Find where the given text appears and provide that cell's center as (X, Y) coordinate. 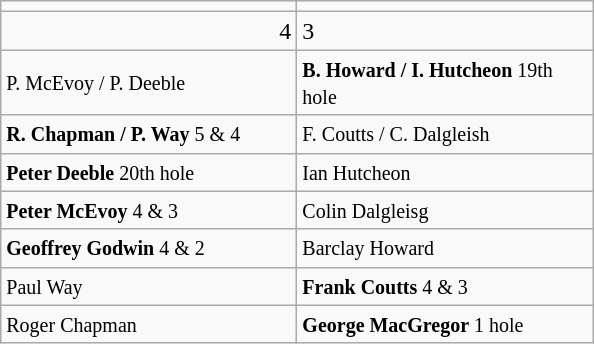
George MacGregor 1 hole (445, 324)
Barclay Howard (445, 248)
Peter Deeble 20th hole (149, 172)
R. Chapman / P. Way 5 & 4 (149, 134)
Paul Way (149, 286)
Geoffrey Godwin 4 & 2 (149, 248)
Peter McEvoy 4 & 3 (149, 210)
P. McEvoy / P. Deeble (149, 82)
Ian Hutcheon (445, 172)
3 (445, 31)
Roger Chapman (149, 324)
Frank Coutts 4 & 3 (445, 286)
Colin Dalgleisg (445, 210)
B. Howard / I. Hutcheon 19th hole (445, 82)
4 (149, 31)
F. Coutts / C. Dalgleish (445, 134)
